From the cell containing the given text, extract its center point as [X, Y] coordinate. 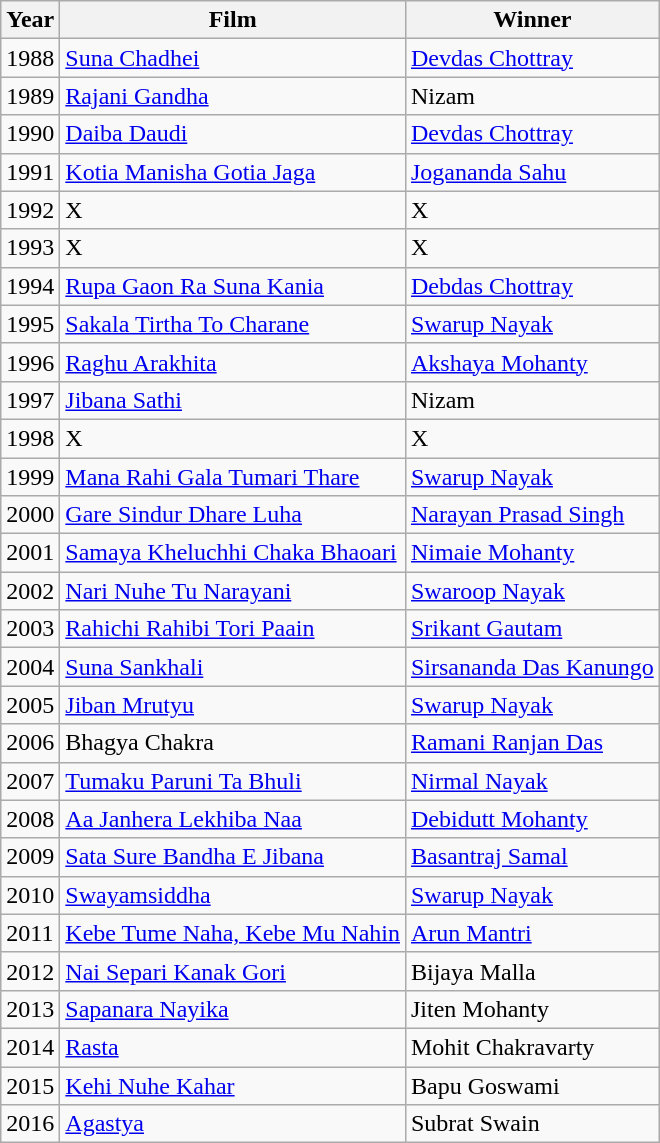
2003 [30, 629]
1988 [30, 58]
Rajani Gandha [233, 96]
Mana Rahi Gala Tumari Thare [233, 477]
1998 [30, 438]
Sapanara Nayika [233, 1009]
Bapu Goswami [532, 1085]
1989 [30, 96]
Swaroop Nayak [532, 591]
Ramani Ranjan Das [532, 743]
2005 [30, 705]
2002 [30, 591]
Aa Janhera Lekhiba Naa [233, 819]
2004 [30, 667]
Sakala Tirtha To Charane [233, 324]
1995 [30, 324]
Bijaya Malla [532, 971]
Debidutt Mohanty [532, 819]
2010 [30, 895]
Subrat Swain [532, 1124]
Nimaie Mohanty [532, 553]
Suna Sankhali [233, 667]
1996 [30, 362]
1990 [30, 134]
Samaya Kheluchhi Chaka Bhaoari [233, 553]
Kotia Manisha Gotia Jaga [233, 172]
Nai Separi Kanak Gori [233, 971]
Film [233, 20]
Jogananda Sahu [532, 172]
Rahichi Rahibi Tori Paain [233, 629]
2000 [30, 515]
Winner [532, 20]
Narayan Prasad Singh [532, 515]
Swayamsiddha [233, 895]
Arun Mantri [532, 933]
Sata Sure Bandha E Jibana [233, 857]
2007 [30, 781]
Tumaku Paruni Ta Bhuli [233, 781]
Jiten Mohanty [532, 1009]
1991 [30, 172]
Daiba Daudi [233, 134]
Mohit Chakravarty [532, 1047]
Kehi Nuhe Kahar [233, 1085]
Nari Nuhe Tu Narayani [233, 591]
Akshaya Mohanty [532, 362]
2016 [30, 1124]
2011 [30, 933]
Jiban Mrutyu [233, 705]
2014 [30, 1047]
Agastya [233, 1124]
Kebe Tume Naha, Kebe Mu Nahin [233, 933]
Jibana Sathi [233, 400]
Year [30, 20]
2008 [30, 819]
1994 [30, 286]
Srikant Gautam [532, 629]
Gare Sindur Dhare Luha [233, 515]
Rupa Gaon Ra Suna Kania [233, 286]
1997 [30, 400]
2006 [30, 743]
1992 [30, 210]
Debdas Chottray [532, 286]
Rasta [233, 1047]
Bhagya Chakra [233, 743]
2015 [30, 1085]
Nirmal Nayak [532, 781]
1993 [30, 248]
Suna Chadhei [233, 58]
2001 [30, 553]
Sirsananda Das Kanungo [532, 667]
1999 [30, 477]
Basantraj Samal [532, 857]
2013 [30, 1009]
Raghu Arakhita [233, 362]
2009 [30, 857]
2012 [30, 971]
